Extract the [x, y] coordinate from the center of the cell holding the provided text.  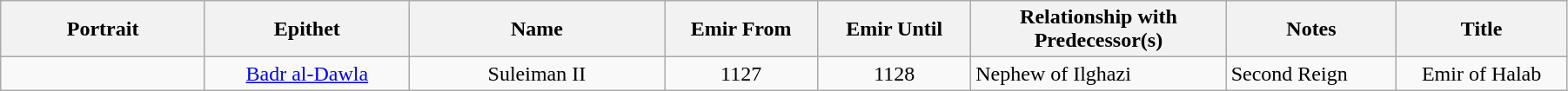
Portrait [103, 29]
Name [536, 29]
Notes [1311, 29]
Emir Until [895, 29]
Title [1482, 29]
Emir From [741, 29]
Relationship with Predecessor(s) [1098, 29]
Second Reign [1311, 74]
Emir of Halab [1482, 74]
Nephew of Ilghazi [1098, 74]
1127 [741, 74]
Suleiman II [536, 74]
1128 [895, 74]
Epithet [306, 29]
Badr al-Dawla [306, 74]
